Identify which cell holds the provided text, then report its (X, Y) central coordinate. 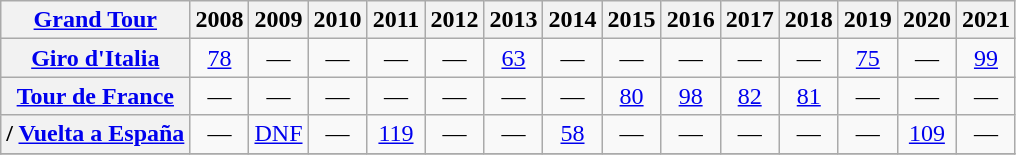
2020 (926, 20)
99 (986, 58)
2009 (278, 20)
119 (396, 134)
Grand Tour (96, 20)
109 (926, 134)
80 (632, 96)
2018 (808, 20)
/ Vuelta a España (96, 134)
58 (572, 134)
Tour de France (96, 96)
2008 (220, 20)
2019 (868, 20)
75 (868, 58)
82 (750, 96)
2021 (986, 20)
81 (808, 96)
2010 (338, 20)
63 (514, 58)
2011 (396, 20)
98 (690, 96)
2014 (572, 20)
78 (220, 58)
2013 (514, 20)
2017 (750, 20)
DNF (278, 134)
2012 (454, 20)
2015 (632, 20)
Giro d'Italia (96, 58)
2016 (690, 20)
